Identify which cell holds the provided text, then report its (x, y) central coordinate. 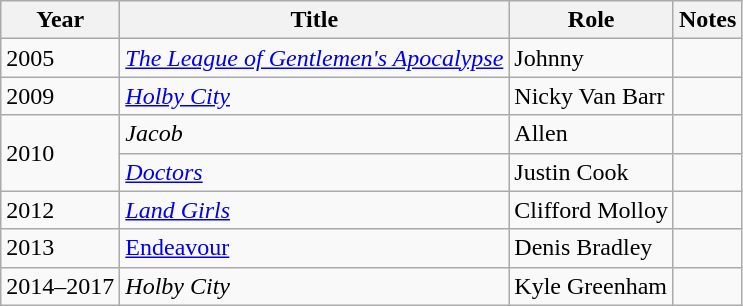
2012 (60, 210)
Notes (707, 20)
2014–2017 (60, 286)
Title (314, 20)
Year (60, 20)
Doctors (314, 172)
Clifford Molloy (592, 210)
2005 (60, 58)
Johnny (592, 58)
2013 (60, 248)
Jacob (314, 134)
Land Girls (314, 210)
The League of Gentlemen's Apocalypse (314, 58)
Role (592, 20)
Denis Bradley (592, 248)
Kyle Greenham (592, 286)
Justin Cook (592, 172)
Allen (592, 134)
Nicky Van Barr (592, 96)
2009 (60, 96)
Endeavour (314, 248)
2010 (60, 153)
